For the text-containing cell, return its midpoint in [x, y] coordinate format. 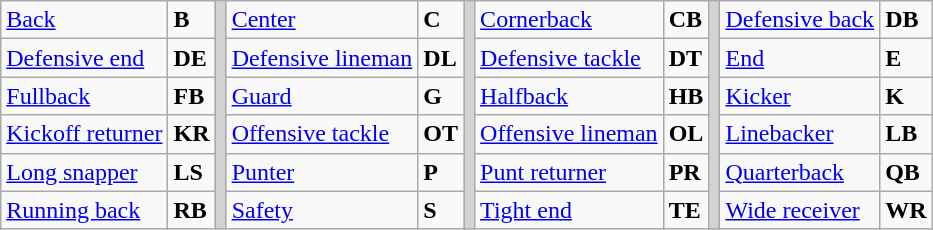
S [441, 210]
LB [906, 134]
OL [686, 134]
Tight end [570, 210]
CB [686, 20]
Running back [84, 210]
Defensive tackle [570, 58]
C [441, 20]
K [906, 96]
Halfback [570, 96]
DT [686, 58]
End [800, 58]
Defensive back [800, 20]
Center [322, 20]
Defensive end [84, 58]
E [906, 58]
Punter [322, 172]
Back [84, 20]
RB [192, 210]
Quarterback [800, 172]
DE [192, 58]
OT [441, 134]
Fullback [84, 96]
Guard [322, 96]
QB [906, 172]
Cornerback [570, 20]
Defensive lineman [322, 58]
WR [906, 210]
Offensive tackle [322, 134]
TE [686, 210]
KR [192, 134]
Safety [322, 210]
Linebacker [800, 134]
Wide receiver [800, 210]
DL [441, 58]
HB [686, 96]
LS [192, 172]
FB [192, 96]
DB [906, 20]
Kickoff returner [84, 134]
B [192, 20]
Kicker [800, 96]
Offensive lineman [570, 134]
Long snapper [84, 172]
P [441, 172]
G [441, 96]
PR [686, 172]
Punt returner [570, 172]
